From the cell containing the given text, extract its center point as [X, Y] coordinate. 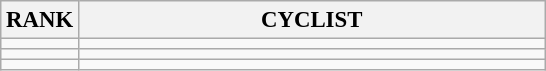
CYCLIST [312, 20]
RANK [40, 20]
